Provide the (x, y) coordinate of the cell's center where the given text is located.  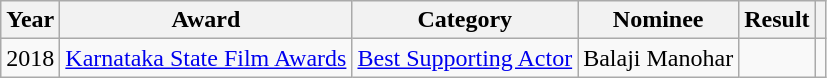
Award (206, 20)
Category (465, 20)
2018 (30, 58)
Year (30, 20)
Balaji Manohar (658, 58)
Best Supporting Actor (465, 58)
Nominee (658, 20)
Karnataka State Film Awards (206, 58)
Result (777, 20)
